Find where the given text appears and provide that cell's center as (X, Y) coordinate. 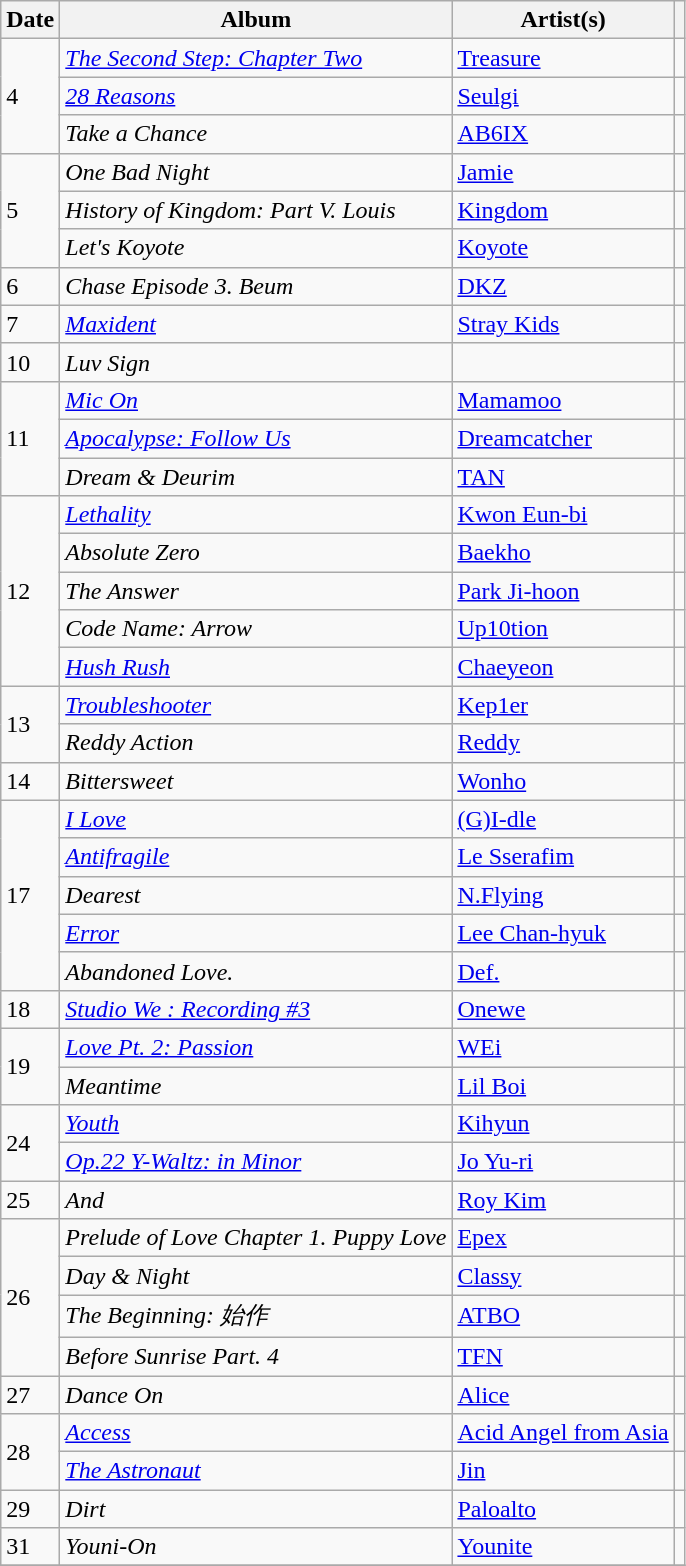
Let's Koyote (256, 248)
Paloalto (563, 1509)
Code Name: Arrow (256, 629)
Before Sunrise Part. 4 (256, 1356)
Absolute Zero (256, 553)
TAN (563, 477)
Stray Kids (563, 324)
Jamie (563, 172)
28 Reasons (256, 96)
5 (30, 210)
Album (256, 20)
Wonho (563, 781)
Epex (563, 1238)
Park Ji-hoon (563, 591)
Love Pt. 2: Passion (256, 1047)
Reddy Action (256, 743)
Take a Chance (256, 134)
ATBO (563, 1316)
Troubleshooter (256, 705)
Access (256, 1433)
Artist(s) (563, 20)
13 (30, 724)
Alice (563, 1395)
Onewe (563, 1009)
WEi (563, 1047)
N.Flying (563, 895)
Studio We : Recording #3 (256, 1009)
One Bad Night (256, 172)
Acid Angel from Asia (563, 1433)
Lil Boi (563, 1085)
25 (30, 1200)
The Answer (256, 591)
Classy (563, 1276)
Lee Chan-hyuk (563, 933)
I Love (256, 819)
Error (256, 933)
Dance On (256, 1395)
TFN (563, 1356)
Prelude of Love Chapter 1. Puppy Love (256, 1238)
The Astronaut (256, 1471)
Mamamoo (563, 400)
Kwon Eun-bi (563, 515)
Chase Episode 3. Beum (256, 286)
Hush Rush (256, 667)
Kep1er (563, 705)
Meantime (256, 1085)
Dreamcatcher (563, 438)
28 (30, 1452)
Jo Yu-ri (563, 1162)
Bittersweet (256, 781)
Kihyun (563, 1124)
Date (30, 20)
Le Sserafim (563, 857)
Dearest (256, 895)
Op.22 Y-Waltz: in Minor (256, 1162)
Maxident (256, 324)
10 (30, 362)
Day & Night (256, 1276)
Koyote (563, 248)
24 (30, 1143)
The Second Step: Chapter Two (256, 58)
6 (30, 286)
Luv Sign (256, 362)
7 (30, 324)
29 (30, 1509)
Chaeyeon (563, 667)
18 (30, 1009)
26 (30, 1298)
Seulgi (563, 96)
Abandoned Love. (256, 971)
(G)I-dle (563, 819)
Jin (563, 1471)
Mic On (256, 400)
11 (30, 438)
Reddy (563, 743)
DKZ (563, 286)
The Beginning: 始作 (256, 1316)
Dirt (256, 1509)
Up10tion (563, 629)
Kingdom (563, 210)
Dream & Deurim (256, 477)
Antifragile (256, 857)
Apocalypse: Follow Us (256, 438)
History of Kingdom: Part V. Louis (256, 210)
17 (30, 895)
Treasure (563, 58)
27 (30, 1395)
Baekho (563, 553)
31 (30, 1547)
Younite (563, 1547)
Lethality (256, 515)
Youth (256, 1124)
12 (30, 591)
Youni-On (256, 1547)
AB6IX (563, 134)
19 (30, 1066)
Roy Kim (563, 1200)
Def. (563, 971)
14 (30, 781)
And (256, 1200)
4 (30, 96)
